Extract the [x, y] coordinate from the center of the cell holding the provided text.  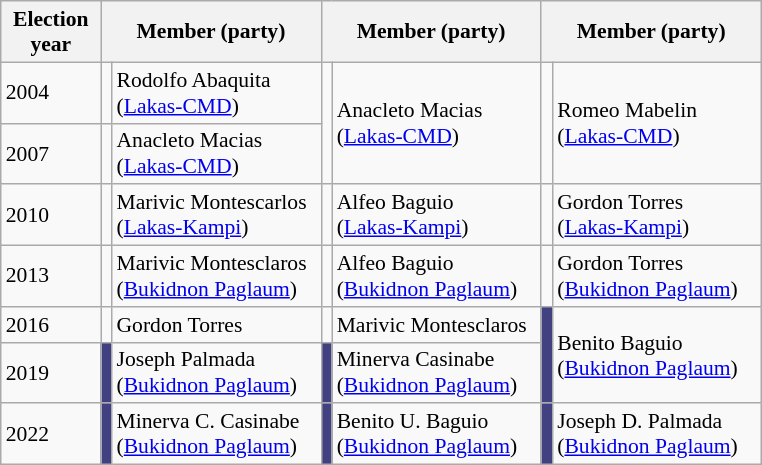
Benito U. Baguio(Bukidnon Paglaum) [437, 434]
Marivic Montescarlos(Lakas-Kampi) [216, 216]
2010 [51, 216]
Joseph Palmada(Bukidnon Paglaum) [216, 372]
Minerva C. Casinabe(Bukidnon Paglaum) [216, 434]
Marivic Montesclaros(Bukidnon Paglaum) [216, 276]
Joseph D. Palmada(Bukidnon Paglaum) [656, 434]
Gordon Torres(Bukidnon Paglaum) [656, 276]
Benito Baguio(Bukidnon Paglaum) [656, 356]
2013 [51, 276]
Alfeo Baguio(Lakas-Kampi) [437, 216]
Marivic Montesclaros [437, 325]
Gordon Torres(Lakas-Kampi) [656, 216]
Rodolfo Abaquita(Lakas-CMD) [216, 92]
2007 [51, 154]
Romeo Mabelin(Lakas-CMD) [656, 123]
Minerva Casinabe(Bukidnon Paglaum) [437, 372]
Alfeo Baguio(Bukidnon Paglaum) [437, 276]
2019 [51, 372]
2022 [51, 434]
2004 [51, 92]
2016 [51, 325]
Gordon Torres [216, 325]
Electionyear [51, 32]
